Locate the cell with the specified text and output its [x, y] center coordinate. 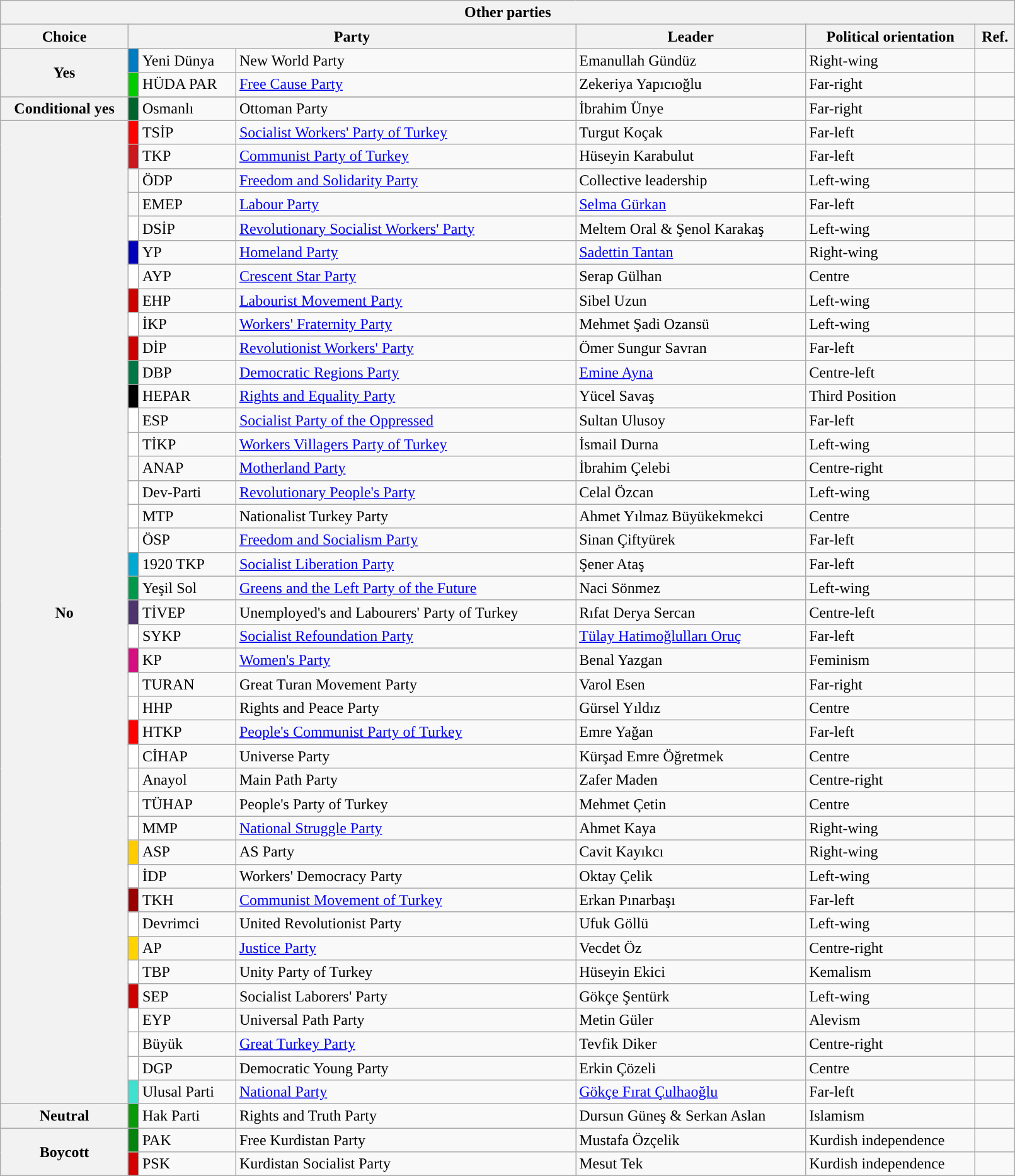
Varol Esen [691, 684]
Revolutionary Socialist Workers' Party [406, 228]
Kurdistan Socialist Party [406, 1164]
Choice [64, 37]
Democratic Young Party [406, 1068]
ÖSP [187, 540]
Democratic Regions Party [406, 372]
Sibel Uzun [691, 301]
Gökçe Şentürk [691, 996]
Collective leadership [691, 180]
Yücel Savaş [691, 396]
Communist Movement of Turkey [406, 900]
Socialist Laborers' Party [406, 996]
1920 TKP [187, 564]
Mustafa Özçelik [691, 1140]
Other parties [508, 13]
Labour Party [406, 204]
Islamism [891, 1116]
Sultan Ulusoy [691, 420]
Dursun Güneş & Serkan Aslan [691, 1116]
Gürsel Yıldız [691, 708]
Sadettin Tantan [691, 252]
Rights and Equality Party [406, 396]
CİHAP [187, 756]
Vecdet Öz [691, 948]
People's Communist Party of Turkey [406, 732]
Mehmet Çetin [691, 804]
ESP [187, 420]
TKH [187, 900]
Nationalist Turkey Party [406, 516]
AYP [187, 276]
Osmanlı [187, 108]
EHP [187, 301]
People's Party of Turkey [406, 804]
Feminism [891, 660]
Universal Path Party [406, 1020]
Serap Gülhan [691, 276]
HEPAR [187, 396]
İKP [187, 325]
Yeşil Sol [187, 588]
Political orientation [891, 37]
New World Party [406, 61]
Emine Ayna [691, 372]
Boycott [64, 1152]
ASP [187, 852]
Büyük [187, 1044]
ANAP [187, 468]
Ottoman Party [406, 108]
National Struggle Party [406, 828]
DGP [187, 1068]
EMEP [187, 204]
MMP [187, 828]
Ulusal Parti [187, 1092]
Ömer Sungur Savran [691, 349]
Party [352, 37]
SYKP [187, 636]
TSİP [187, 132]
Great Turan Movement Party [406, 684]
Cavit Kayıkcı [691, 852]
MTP [187, 516]
AP [187, 948]
SEP [187, 996]
Zekeriya Yapıcıoğlu [691, 84]
Ahmet Yılmaz Büyükekmekci [691, 516]
Yes [64, 72]
ÖDP [187, 180]
Tevfik Diker [691, 1044]
National Party [406, 1092]
Labourist Movement Party [406, 301]
Alevism [891, 1020]
Third Position [891, 396]
DBP [187, 372]
Selma Gürkan [691, 204]
Free Kurdistan Party [406, 1140]
Hak Parti [187, 1116]
Sinan Çiftyürek [691, 540]
Justice Party [406, 948]
Erkan Pınarbaşı [691, 900]
Benal Yazgan [691, 660]
Mehmet Şadi Ozansü [691, 325]
Zafer Maden [691, 780]
Socialist Refoundation Party [406, 636]
HHP [187, 708]
KP [187, 660]
Turgut Koçak [691, 132]
Ahmet Kaya [691, 828]
Rights and Peace Party [406, 708]
HÜDA PAR [187, 84]
Erkin Çözeli [691, 1068]
Ref. [995, 37]
Yeni Dünya [187, 61]
Tülay Hatimoğlulları Oruç [691, 636]
Motherland Party [406, 468]
Homeland Party [406, 252]
Mesut Tek [691, 1164]
TKP [187, 156]
HTKP [187, 732]
United Revolutionist Party [406, 924]
Dev-Parti [187, 492]
Unity Party of Turkey [406, 972]
Neutral [64, 1116]
Free Cause Party [406, 84]
Workers' Fraternity Party [406, 325]
Hüseyin Karabulut [691, 156]
PAK [187, 1140]
Celal Özcan [691, 492]
TÜHAP [187, 804]
Rights and Truth Party [406, 1116]
Emanullah Gündüz [691, 61]
Freedom and Socialism Party [406, 540]
Emre Yağan [691, 732]
Revolutionary People's Party [406, 492]
Devrimci [187, 924]
TBP [187, 972]
No [64, 613]
Leader [691, 37]
İsmail Durna [691, 444]
PSK [187, 1164]
Gökçe Fırat Çulhaoğlu [691, 1092]
Oktay Çelik [691, 876]
Naci Sönmez [691, 588]
Main Path Party [406, 780]
Great Turkey Party [406, 1044]
Şener Ataş [691, 564]
Revolutionist Workers' Party [406, 349]
Freedom and Solidarity Party [406, 180]
İbrahim Çelebi [691, 468]
Kemalism [891, 972]
TİKP [187, 444]
Workers' Democracy Party [406, 876]
Socialist Workers' Party of Turkey [406, 132]
AS Party [406, 852]
Workers Villagers Party of Turkey [406, 444]
Greens and the Left Party of the Future [406, 588]
Meltem Oral & Şenol Karakaş [691, 228]
Crescent Star Party [406, 276]
Ufuk Göllü [691, 924]
EYP [187, 1020]
TURAN [187, 684]
Universe Party [406, 756]
Rıfat Derya Sercan [691, 612]
Socialist Liberation Party [406, 564]
TİVEP [187, 612]
DSİP [187, 228]
Metin Güler [691, 1020]
Communist Party of Turkey [406, 156]
YP [187, 252]
Hüseyin Ekici [691, 972]
İbrahim Ünye [691, 108]
Kürşad Emre Öğretmek [691, 756]
Unemployed's and Labourers' Party of Turkey [406, 612]
Anayol [187, 780]
Women's Party [406, 660]
Conditional yes [64, 108]
DİP [187, 349]
İDP [187, 876]
Socialist Party of the Oppressed [406, 420]
